For the text-containing cell, return its midpoint in [X, Y] coordinate format. 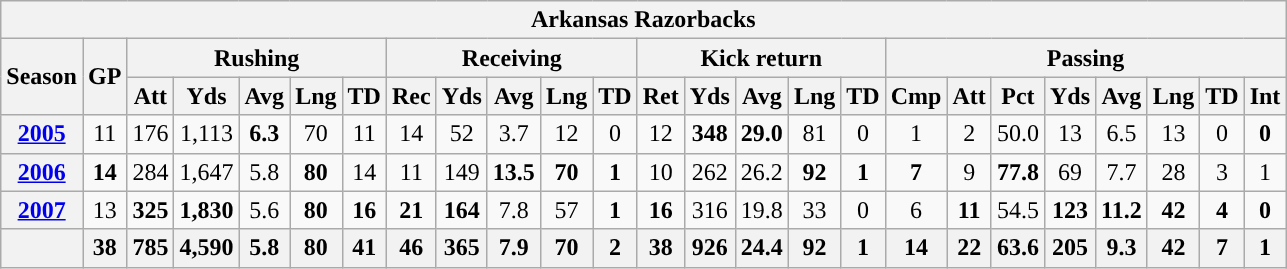
33 [814, 210]
7.8 [514, 210]
77.8 [1018, 172]
29.0 [762, 134]
46 [411, 248]
176 [150, 134]
205 [1070, 248]
Ret [660, 96]
926 [710, 248]
348 [710, 134]
365 [462, 248]
Cmp [916, 96]
3 [1222, 172]
3.7 [514, 134]
21 [411, 210]
54.5 [1018, 210]
2006 [42, 172]
63.6 [1018, 248]
26.2 [762, 172]
6 [916, 210]
13.5 [514, 172]
785 [150, 248]
57 [566, 210]
284 [150, 172]
149 [462, 172]
Arkansas Razorbacks [644, 20]
164 [462, 210]
1,830 [206, 210]
9 [969, 172]
11.2 [1122, 210]
GP [104, 77]
Rushing [257, 58]
22 [969, 248]
52 [462, 134]
Passing [1086, 58]
41 [364, 248]
28 [1173, 172]
69 [1070, 172]
2005 [42, 134]
50.0 [1018, 134]
6.3 [264, 134]
Kick return [761, 58]
10 [660, 172]
9.3 [1122, 248]
Season [42, 77]
Int [1265, 96]
6.5 [1122, 134]
5.6 [264, 210]
325 [150, 210]
4 [1222, 210]
Pct [1018, 96]
7.7 [1122, 172]
7.9 [514, 248]
81 [814, 134]
19.8 [762, 210]
123 [1070, 210]
Rec [411, 96]
316 [710, 210]
2007 [42, 210]
262 [710, 172]
24.4 [762, 248]
4,590 [206, 248]
Receiving [512, 58]
1,647 [206, 172]
1,113 [206, 134]
